From the cell containing the given text, extract its center point as [X, Y] coordinate. 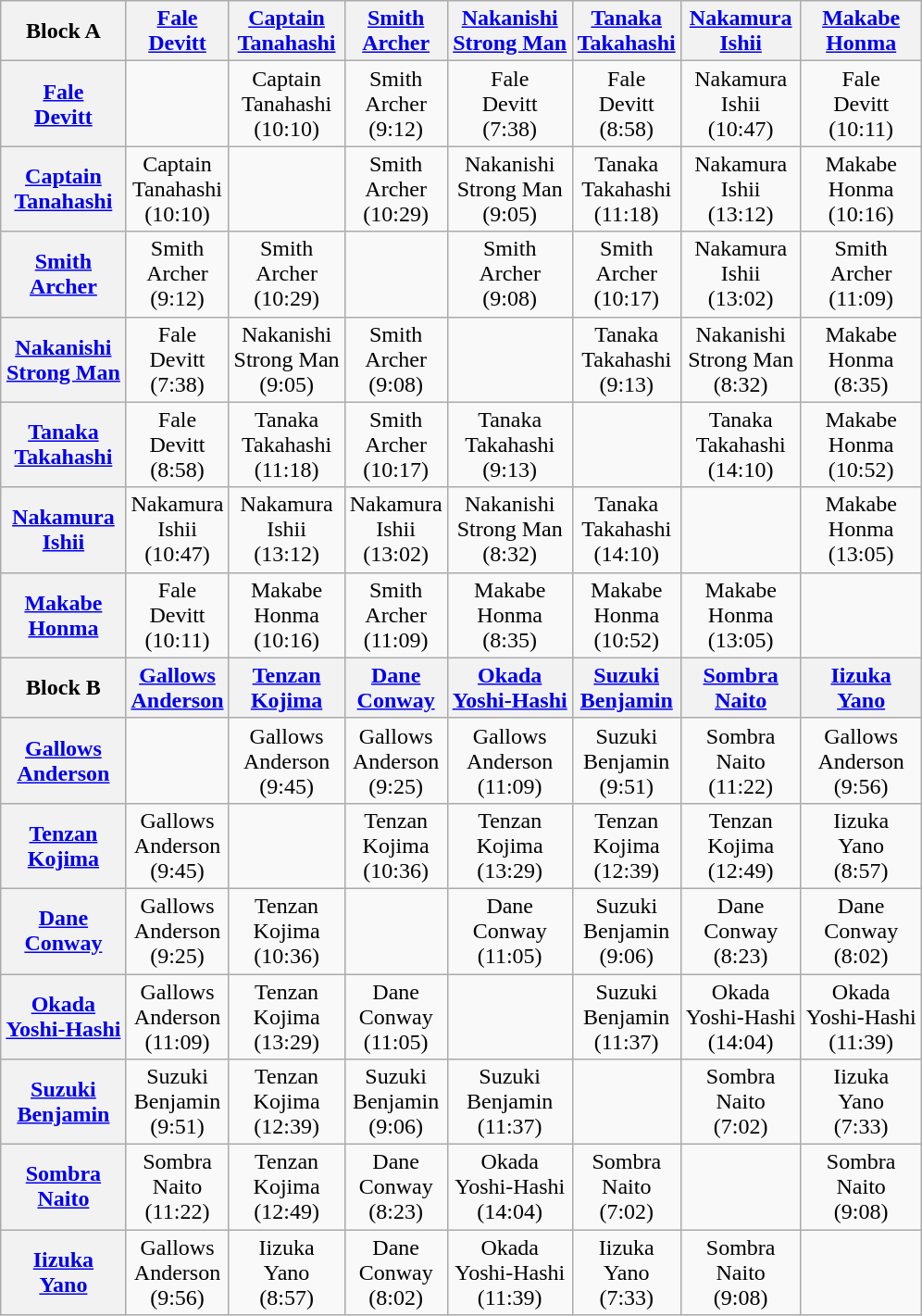
Block A [63, 31]
Block B [63, 687]
